From the cell containing the given text, extract its center point as (x, y) coordinate. 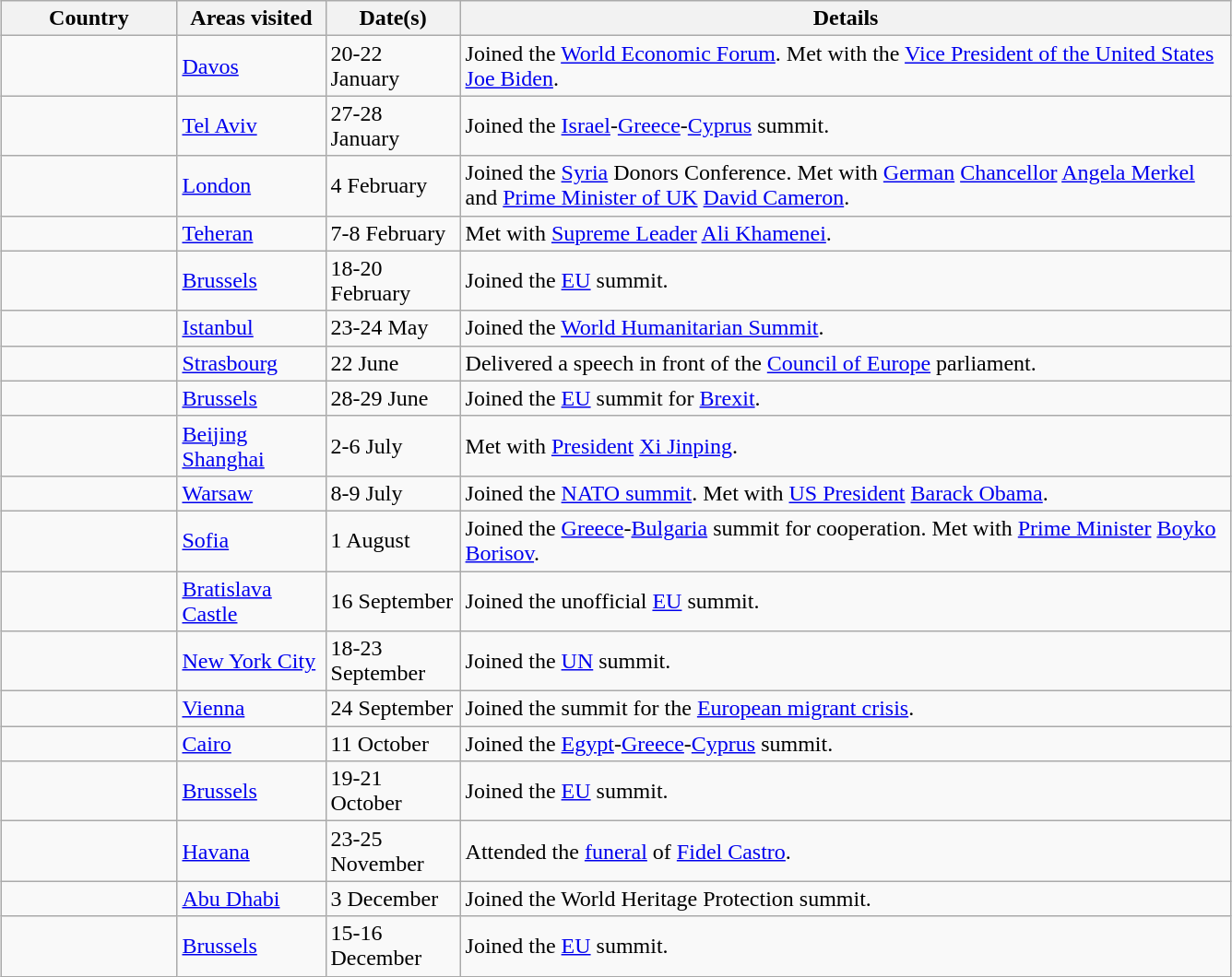
Joined the summit for the European migrant crisis. (846, 709)
Bratislava Castle (251, 601)
Warsaw (251, 493)
Met with President Xi Jinping. (846, 446)
Attended the funeral of Fidel Castro. (846, 852)
Joined the UN summit. (846, 662)
20-22 January (393, 66)
Joined the Egypt-Greece-Cyprus summit. (846, 744)
Delivered a speech in front of the Council of Europe parliament. (846, 363)
Joined the Syria Donors Conference. Met with German Chancellor Angela Merkel and Prime Minister of UK David Cameron. (846, 186)
Davos (251, 66)
18-20 February (393, 280)
Country (89, 18)
Joined the Greece-Bulgaria summit for cooperation. Met with Prime Minister Boyko Borisov. (846, 540)
New York City (251, 662)
23-25 November (393, 852)
London (251, 186)
Strasbourg (251, 363)
Tel Aviv (251, 125)
16 September (393, 601)
4 February (393, 186)
Teheran (251, 233)
Havana (251, 852)
BeijingShanghai (251, 446)
24 September (393, 709)
Istanbul (251, 328)
11 October (393, 744)
8-9 July (393, 493)
1 August (393, 540)
Met with Supreme Leader Ali Khamenei. (846, 233)
Date(s) (393, 18)
Vienna (251, 709)
Details (846, 18)
28-29 June (393, 398)
Joined the NATO summit. Met with US President Barack Obama. (846, 493)
Joined the World Economic Forum. Met with the Vice President of the United States Joe Biden. (846, 66)
2-6 July (393, 446)
Cairo (251, 744)
3 December (393, 899)
Areas visited (251, 18)
7-8 February (393, 233)
23-24 May (393, 328)
22 June (393, 363)
Joined the World Heritage Protection summit. (846, 899)
Abu Dhabi (251, 899)
Joined the World Humanitarian Summit. (846, 328)
Joined the unofficial EU summit. (846, 601)
Sofia (251, 540)
15-16 December (393, 946)
27-28 January (393, 125)
Joined the Israel-Greece-Cyprus summit. (846, 125)
18-23 September (393, 662)
Joined the EU summit for Brexit. (846, 398)
19-21 October (393, 791)
